Return the (x, y) coordinate for the center point of the cell that contains the specified text.  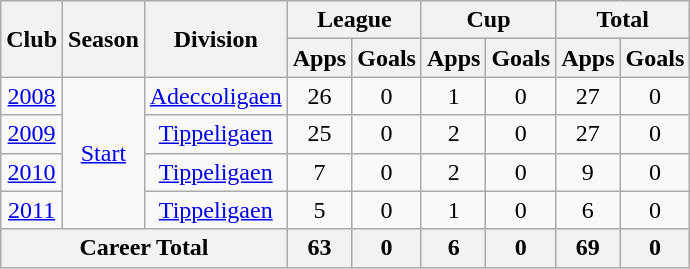
2011 (32, 210)
7 (319, 172)
69 (588, 248)
5 (319, 210)
2008 (32, 96)
Total (623, 20)
Adeccoligaen (216, 96)
26 (319, 96)
Season (104, 39)
League (354, 20)
Club (32, 39)
9 (588, 172)
Cup (488, 20)
25 (319, 134)
63 (319, 248)
Start (104, 153)
Division (216, 39)
2010 (32, 172)
Career Total (144, 248)
2009 (32, 134)
